Output the [x, y] coordinate of the center of the cell containing the given text.  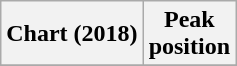
Peak position [189, 34]
Chart (2018) [72, 34]
